Pinpoint the cell where the given text exists, returning its [x, y] midpoint coordinate. 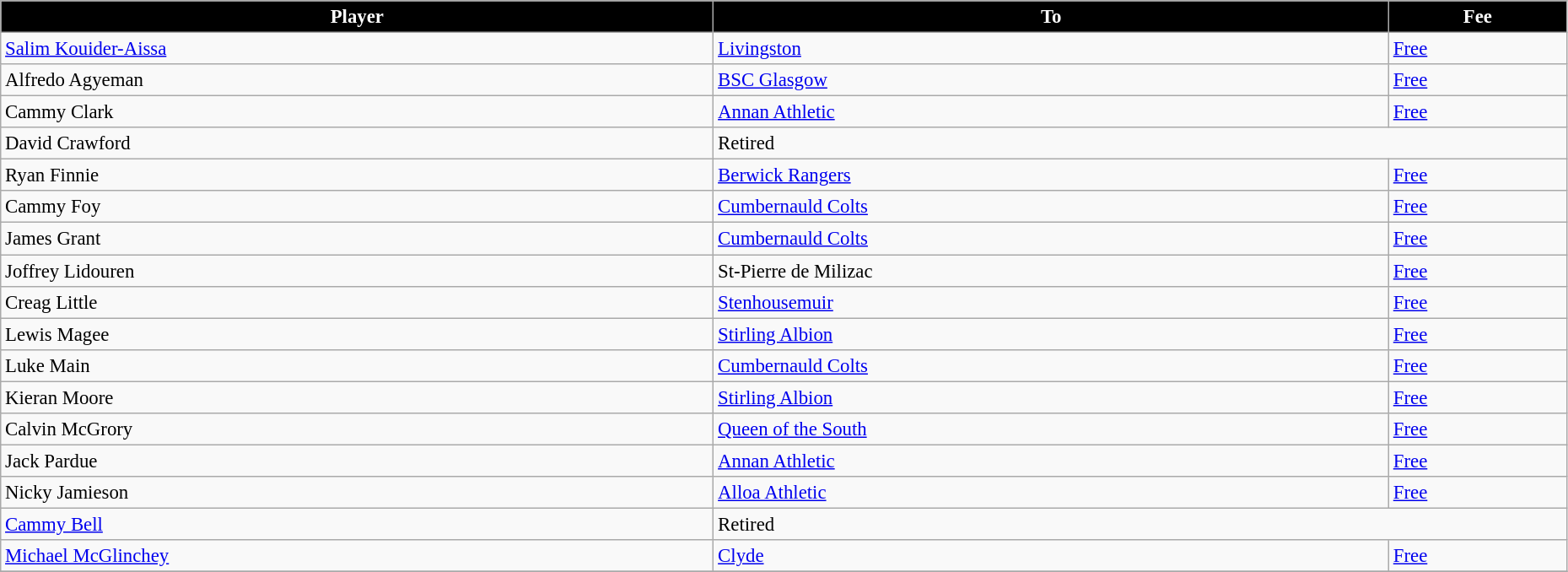
Berwick Rangers [1051, 175]
Michael McGlinchey [358, 556]
Calvin McGrory [358, 429]
Queen of the South [1051, 429]
Alfredo Agyeman [358, 80]
Player [358, 17]
Cammy Clark [358, 112]
Fee [1478, 17]
Cammy Bell [358, 524]
David Crawford [358, 143]
St-Pierre de Milizac [1051, 271]
To [1051, 17]
Stenhousemuir [1051, 302]
Nicky Jamieson [358, 493]
James Grant [358, 239]
Lewis Magee [358, 334]
Kieran Moore [358, 397]
Joffrey Lidouren [358, 271]
BSC Glasgow [1051, 80]
Clyde [1051, 556]
Ryan Finnie [358, 175]
Livingston [1051, 49]
Alloa Athletic [1051, 493]
Cammy Foy [358, 207]
Creag Little [358, 302]
Luke Main [358, 365]
Jack Pardue [358, 461]
Salim Kouider-Aissa [358, 49]
